Locate the cell with the specified text and output its [X, Y] center coordinate. 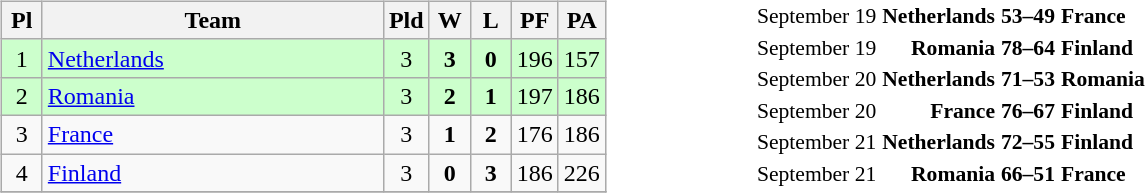
197 [534, 96]
Pld [406, 20]
PA [582, 20]
66–51 [1028, 173]
176 [534, 134]
78–64 [1028, 47]
Pl [22, 20]
53–49 [1028, 16]
71–53 [1028, 79]
L [490, 20]
226 [582, 173]
196 [534, 58]
76–67 [1028, 110]
PF [534, 20]
4 [22, 173]
72–55 [1028, 142]
W [450, 20]
157 [582, 58]
Finland [212, 173]
Team [212, 20]
